For the text-containing cell, return its midpoint in (X, Y) coordinate format. 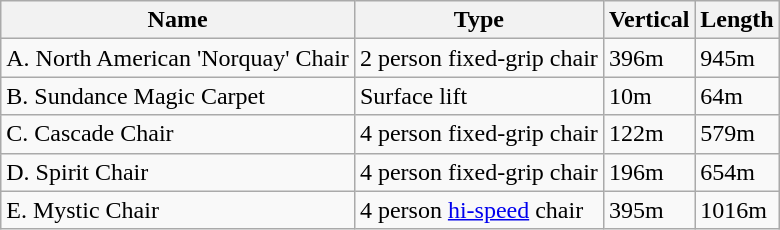
945m (737, 58)
E. Mystic Chair (178, 210)
64m (737, 96)
122m (648, 134)
Name (178, 20)
579m (737, 134)
B. Sundance Magic Carpet (178, 96)
396m (648, 58)
4 person hi-speed chair (478, 210)
C. Cascade Chair (178, 134)
D. Spirit Chair (178, 172)
Surface lift (478, 96)
10m (648, 96)
Type (478, 20)
1016m (737, 210)
2 person fixed-grip chair (478, 58)
395m (648, 210)
A. North American 'Norquay' Chair (178, 58)
Vertical (648, 20)
196m (648, 172)
654m (737, 172)
Length (737, 20)
